Search for the cell housing the specified text and yield its [x, y] center coordinate. 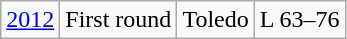
First round [118, 20]
2012 [30, 20]
Toledo [216, 20]
L 63–76 [300, 20]
